Return the [x, y] coordinate for the center point of the cell that contains the specified text.  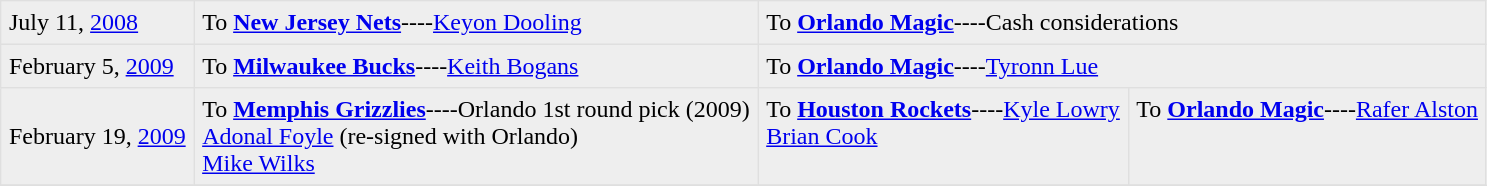
To Memphis Grizzlies----Orlando 1st round pick (2009)Adonal Foyle (re-signed with Orlando)Mike Wilks [476, 137]
To Houston Rockets----Kyle LowryBrian Cook [943, 137]
To Milwaukee Bucks----Keith Bogans [476, 66]
To Orlando Magic----Tyronn Lue [1122, 66]
To New Jersey Nets----Keyon Dooling [476, 23]
July 11, 2008 [98, 23]
To Orlando Magic----Rafer Alston [1307, 137]
February 5, 2009 [98, 66]
February 19, 2009 [98, 137]
To Orlando Magic----Cash considerations [1122, 23]
